Determine the (X, Y) coordinate at the center of the cell enclosing the given text.  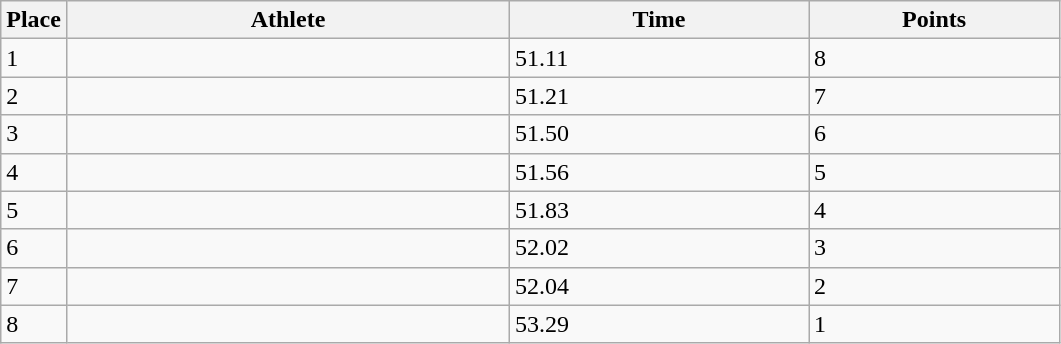
51.83 (660, 210)
53.29 (660, 324)
52.04 (660, 286)
Points (934, 20)
Athlete (288, 20)
Time (660, 20)
51.50 (660, 134)
Place (34, 20)
51.21 (660, 96)
51.56 (660, 172)
51.11 (660, 58)
52.02 (660, 248)
